Identify which cell holds the provided text, then report its (x, y) central coordinate. 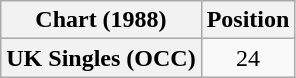
UK Singles (OCC) (101, 58)
24 (248, 58)
Position (248, 20)
Chart (1988) (101, 20)
